Return [X, Y] of the center of cell containing provided text 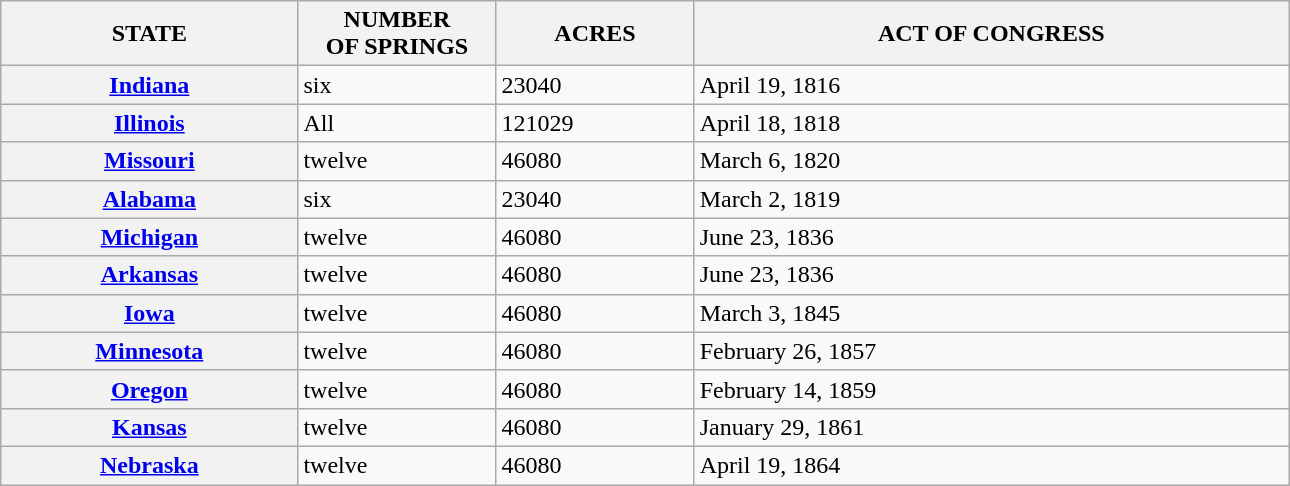
All [397, 123]
Iowa [150, 313]
January 29, 1861 [991, 427]
April 18, 1818 [991, 123]
February 26, 1857 [991, 351]
Kansas [150, 427]
ACRES [595, 34]
Michigan [150, 237]
Arkansas [150, 275]
Indiana [150, 85]
April 19, 1864 [991, 465]
March 6, 1820 [991, 161]
STATE [150, 34]
February 14, 1859 [991, 389]
Minnesota [150, 351]
Illinois [150, 123]
NUMBEROF SPRINGS [397, 34]
April 19, 1816 [991, 85]
Alabama [150, 199]
121029 [595, 123]
ACT OF CONGRESS [991, 34]
Nebraska [150, 465]
March 3, 1845 [991, 313]
March 2, 1819 [991, 199]
Missouri [150, 161]
Oregon [150, 389]
